For the text-containing cell, return its midpoint in (x, y) coordinate format. 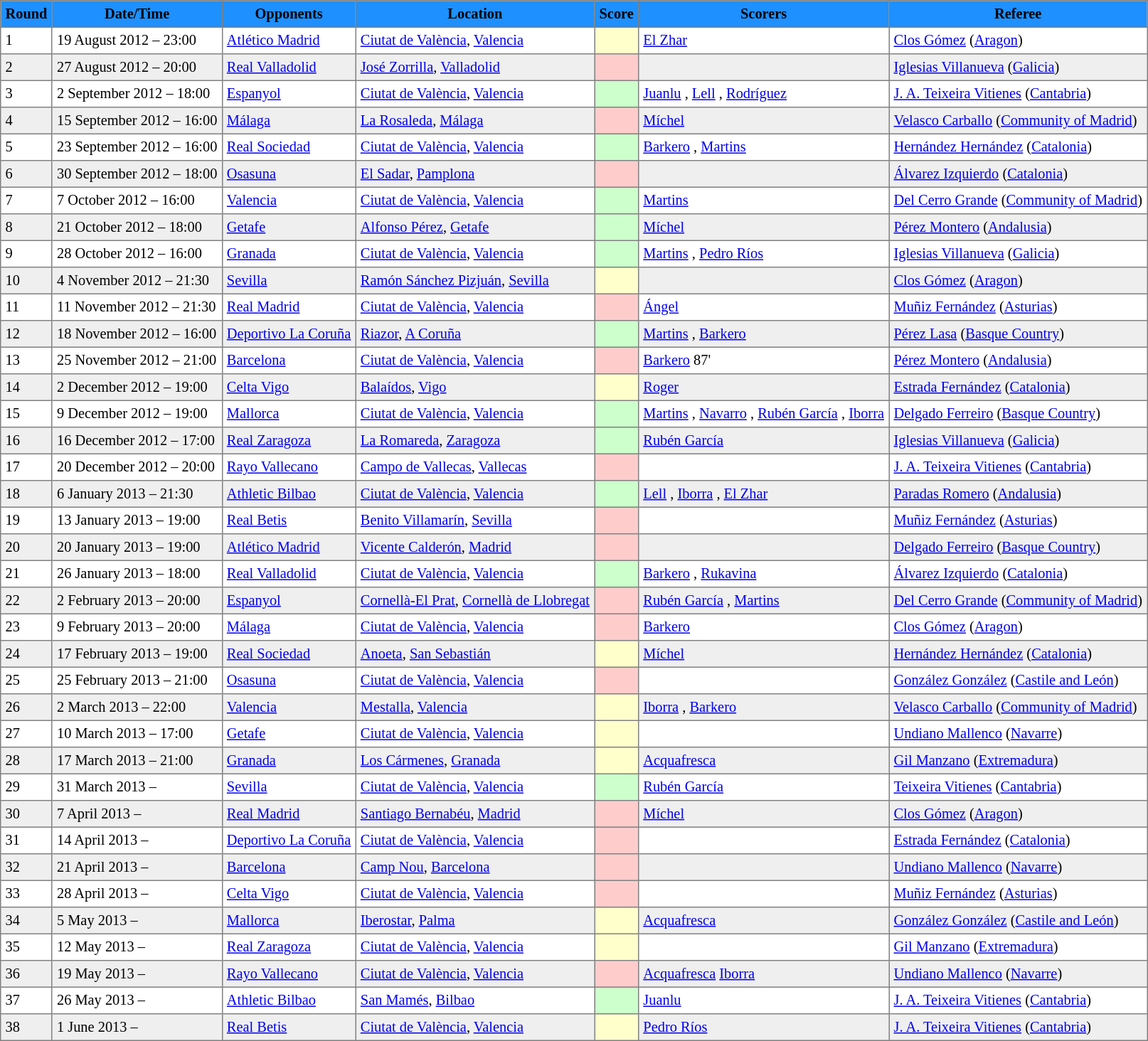
José Zorrilla, Valladolid (475, 68)
Paradas Romero (Andalusia) (1019, 494)
Ramón Sánchez Pizjuán, Sevilla (475, 281)
Juanlu (764, 1000)
Camp Nou, Barcelona (475, 867)
Scorers (764, 14)
Barkero 87' (764, 361)
19 (26, 520)
Juanlu , Lell , Rodríguez (764, 94)
14 April 2013 – (137, 840)
11 (26, 307)
26 (26, 708)
Pérez Lasa (Basque Country) (1019, 334)
31 March 2013 – (137, 787)
7 (26, 201)
Los Cármenes, Granada (475, 761)
1 June 2013 – (137, 1027)
12 (26, 334)
29 (26, 787)
21 (26, 574)
7 April 2013 – (137, 814)
14 (26, 388)
18 (26, 494)
26 January 2013 – 18:00 (137, 574)
20 (26, 548)
31 (26, 840)
26 May 2013 – (137, 1000)
Ángel (764, 307)
Iberostar, Palma (475, 921)
Location (475, 14)
36 (26, 974)
Round (26, 14)
Benito Villamarín, Sevilla (475, 520)
13 (26, 361)
2 December 2012 – 19:00 (137, 388)
Martins , Barkero (764, 334)
Anoeta, San Sebastián (475, 654)
13 January 2013 – 19:00 (137, 520)
10 (26, 281)
Martins , Navarro , Rubén García , Iborra (764, 414)
32 (26, 867)
Santiago Bernabéu, Madrid (475, 814)
Score (617, 14)
3 (26, 94)
34 (26, 921)
24 (26, 654)
Alfonso Pérez, Getafe (475, 228)
6 (26, 174)
Riazor, A Coruña (475, 334)
17 March 2013 – 21:00 (137, 761)
El Zhar (764, 41)
19 August 2012 – 23:00 (137, 41)
Martins , Pedro Ríos (764, 254)
Vicente Calderón, Madrid (475, 548)
9 December 2012 – 19:00 (137, 414)
5 (26, 147)
Referee (1019, 14)
2 (26, 68)
4 November 2012 – 21:30 (137, 281)
Opponents (289, 14)
Rubén García , Martins (764, 601)
8 (26, 228)
25 (26, 680)
16 (26, 441)
37 (26, 1000)
25 February 2013 – 21:00 (137, 680)
19 May 2013 – (137, 974)
27 August 2012 – 20:00 (137, 68)
Pedro Ríos (764, 1027)
9 (26, 254)
28 (26, 761)
11 November 2012 – 21:30 (137, 307)
23 (26, 627)
30 (26, 814)
2 September 2012 – 18:00 (137, 94)
San Mamés, Bilbao (475, 1000)
15 (26, 414)
Barkero , Rukavina (764, 574)
Teixeira Vitienes (Cantabria) (1019, 787)
5 May 2013 – (137, 921)
Cornellà-El Prat, Cornellà de Llobregat (475, 601)
28 October 2012 – 16:00 (137, 254)
33 (26, 894)
Balaídos, Vigo (475, 388)
27 (26, 734)
25 November 2012 – 21:00 (137, 361)
El Sadar, Pamplona (475, 174)
6 January 2013 – 21:30 (137, 494)
Roger (764, 388)
Date/Time (137, 14)
20 January 2013 – 19:00 (137, 548)
Acquafresca Iborra (764, 974)
17 (26, 467)
2 February 2013 – 20:00 (137, 601)
10 March 2013 – 17:00 (137, 734)
28 April 2013 – (137, 894)
Martins (764, 201)
21 April 2013 – (137, 867)
22 (26, 601)
7 October 2012 – 16:00 (137, 201)
Mestalla, Valencia (475, 708)
21 October 2012 – 18:00 (137, 228)
1 (26, 41)
Iborra , Barkero (764, 708)
Campo de Vallecas, Vallecas (475, 467)
Lell , Iborra , El Zhar (764, 494)
9 February 2013 – 20:00 (137, 627)
16 December 2012 – 17:00 (137, 441)
15 September 2012 – 16:00 (137, 121)
La Rosaleda, Málaga (475, 121)
Barkero (764, 627)
12 May 2013 – (137, 947)
17 February 2013 – 19:00 (137, 654)
18 November 2012 – 16:00 (137, 334)
23 September 2012 – 16:00 (137, 147)
38 (26, 1027)
30 September 2012 – 18:00 (137, 174)
Barkero , Martins (764, 147)
35 (26, 947)
20 December 2012 – 20:00 (137, 467)
2 March 2013 – 22:00 (137, 708)
4 (26, 121)
La Romareda, Zaragoza (475, 441)
